Return (x, y) of the center of cell containing provided text 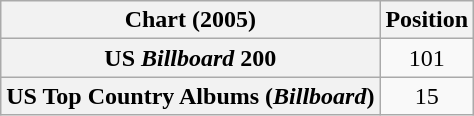
Position (427, 20)
US Top Country Albums (Billboard) (190, 96)
Chart (2005) (190, 20)
101 (427, 58)
15 (427, 96)
US Billboard 200 (190, 58)
